Scan for the cell matching the given text and deliver its (x, y) coordinate at center. 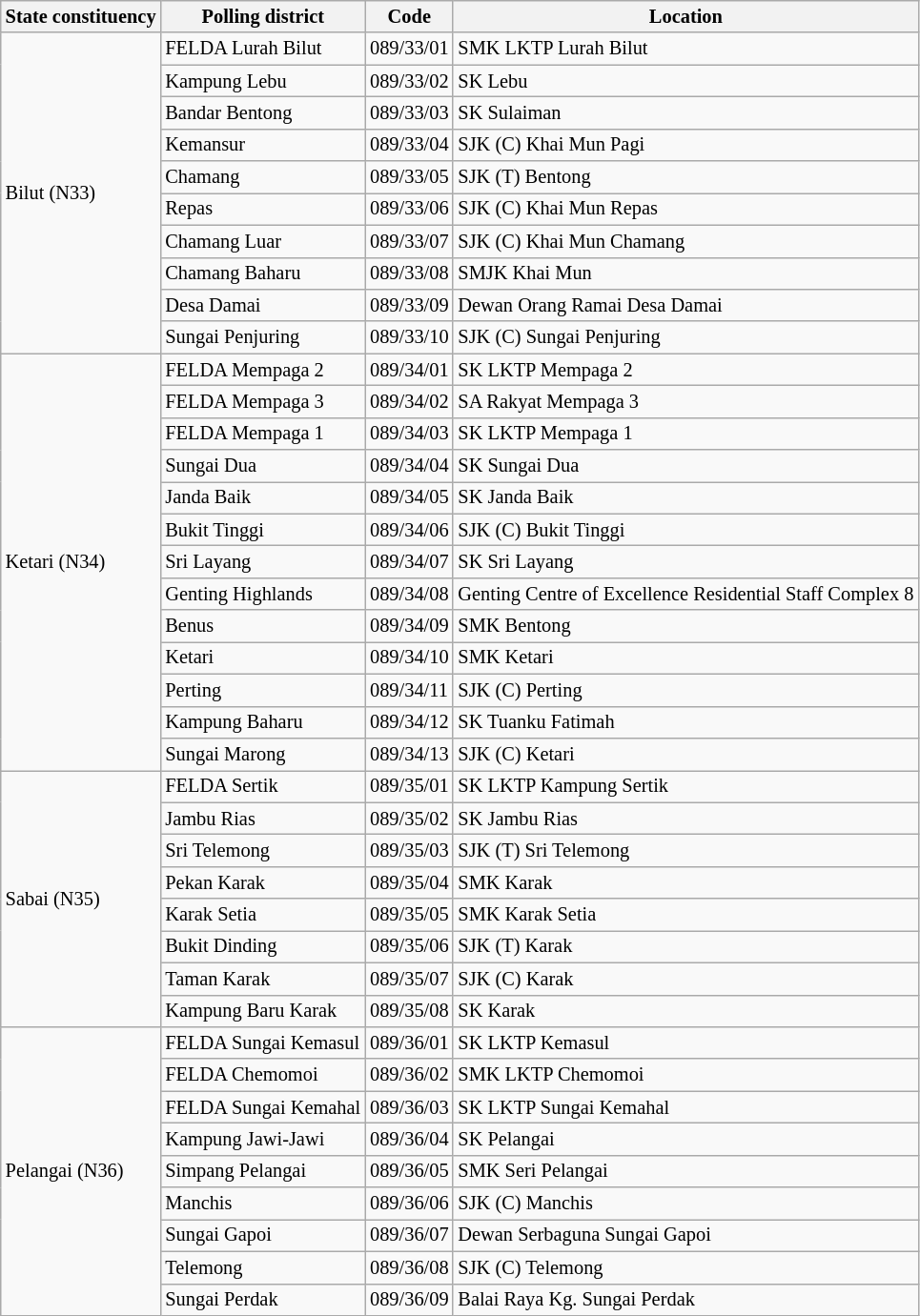
SMK Ketari (685, 658)
Sungai Gapoi (263, 1235)
Dewan Serbaguna Sungai Gapoi (685, 1235)
089/34/03 (409, 434)
Sungai Dua (263, 466)
Polling district (263, 16)
SK LKTP Mempaga 1 (685, 434)
SJK (C) Khai Mun Pagi (685, 145)
089/34/04 (409, 466)
SK LKTP Sungai Kemahal (685, 1107)
SMK Seri Pelangai (685, 1171)
Sungai Marong (263, 754)
Karak Setia (263, 915)
SK Tuanku Fatimah (685, 722)
Chamang Luar (263, 241)
SMK Karak (685, 882)
Manchis (263, 1204)
SK Karak (685, 1011)
Sri Layang (263, 561)
SJK (C) Bukit Tinggi (685, 530)
Balai Raya Kg. Sungai Perdak (685, 1300)
089/33/01 (409, 49)
089/33/02 (409, 81)
SJK (C) Manchis (685, 1204)
089/33/08 (409, 273)
Jambu Rias (263, 819)
Chamang Baharu (263, 273)
SJK (C) Perting (685, 690)
SMK Bentong (685, 626)
Pelangai (N36) (81, 1170)
Simpang Pelangai (263, 1171)
Kampung Baharu (263, 722)
089/34/09 (409, 626)
Sri Telemong (263, 850)
SMJK Khai Mun (685, 273)
089/34/08 (409, 594)
SJK (C) Karak (685, 979)
FELDA Lurah Bilut (263, 49)
FELDA Mempaga 2 (263, 370)
Kemansur (263, 145)
SK LKTP Kemasul (685, 1043)
SK LKTP Mempaga 2 (685, 370)
Sungai Penjuring (263, 337)
Ketari (263, 658)
State constituency (81, 16)
FELDA Mempaga 1 (263, 434)
SJK (C) Khai Mun Chamang (685, 241)
Genting Centre of Excellence Residential Staff Complex 8 (685, 594)
089/35/08 (409, 1011)
SK Sulaiman (685, 112)
089/33/06 (409, 209)
FELDA Sertik (263, 786)
089/35/01 (409, 786)
089/33/09 (409, 305)
Sungai Perdak (263, 1300)
Code (409, 16)
Bukit Dinding (263, 946)
Genting Highlands (263, 594)
089/34/12 (409, 722)
SJK (C) Sungai Penjuring (685, 337)
SK Sungai Dua (685, 466)
SJK (C) Khai Mun Repas (685, 209)
SK Lebu (685, 81)
SA Rakyat Mempaga 3 (685, 401)
SJK (T) Bentong (685, 177)
FELDA Mempaga 3 (263, 401)
089/35/07 (409, 979)
SMK LKTP Lurah Bilut (685, 49)
Bandar Bentong (263, 112)
089/33/04 (409, 145)
Kampung Jawi-Jawi (263, 1139)
SJK (T) Karak (685, 946)
Kampung Lebu (263, 81)
089/36/06 (409, 1204)
Ketari (N34) (81, 562)
Kampung Baru Karak (263, 1011)
089/36/02 (409, 1075)
089/36/01 (409, 1043)
SMK Karak Setia (685, 915)
SJK (C) Ketari (685, 754)
Sabai (N35) (81, 898)
Pekan Karak (263, 882)
089/36/04 (409, 1139)
089/34/11 (409, 690)
Chamang (263, 177)
089/35/02 (409, 819)
089/33/05 (409, 177)
Taman Karak (263, 979)
089/36/09 (409, 1300)
Desa Damai (263, 305)
SK Janda Baik (685, 497)
089/34/02 (409, 401)
Janda Baik (263, 497)
089/36/07 (409, 1235)
089/36/08 (409, 1267)
FELDA Chemomoi (263, 1075)
089/33/03 (409, 112)
Repas (263, 209)
Bukit Tinggi (263, 530)
FELDA Sungai Kemasul (263, 1043)
089/34/05 (409, 497)
089/34/10 (409, 658)
089/36/05 (409, 1171)
SK LKTP Kampung Sertik (685, 786)
Perting (263, 690)
SJK (C) Telemong (685, 1267)
089/34/07 (409, 561)
SK Sri Layang (685, 561)
089/35/05 (409, 915)
089/35/04 (409, 882)
Location (685, 16)
089/34/06 (409, 530)
Benus (263, 626)
089/33/07 (409, 241)
089/33/10 (409, 337)
089/35/06 (409, 946)
Telemong (263, 1267)
SK Jambu Rias (685, 819)
Dewan Orang Ramai Desa Damai (685, 305)
089/34/13 (409, 754)
SMK LKTP Chemomoi (685, 1075)
089/35/03 (409, 850)
089/36/03 (409, 1107)
SJK (T) Sri Telemong (685, 850)
Bilut (N33) (81, 192)
FELDA Sungai Kemahal (263, 1107)
089/34/01 (409, 370)
SK Pelangai (685, 1139)
